Identify which cell holds the provided text, then report its [X, Y] central coordinate. 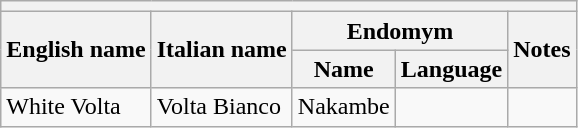
Italian name [222, 50]
Nakambe [344, 107]
Notes [542, 50]
Volta Bianco [222, 107]
Name [344, 69]
White Volta [76, 107]
Language [451, 69]
Endomym [400, 31]
English name [76, 50]
